Find where the given text appears and provide that cell's center as (X, Y) coordinate. 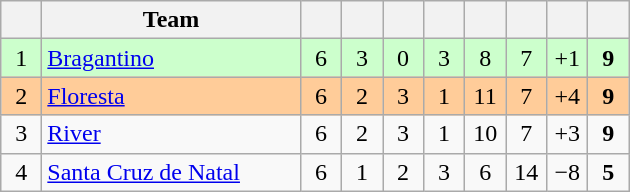
0 (402, 58)
4 (22, 172)
Floresta (172, 96)
−8 (568, 172)
5 (608, 172)
11 (486, 96)
+3 (568, 134)
+4 (568, 96)
10 (486, 134)
8 (486, 58)
Bragantino (172, 58)
14 (526, 172)
Santa Cruz de Natal (172, 172)
River (172, 134)
Team (172, 20)
+1 (568, 58)
